Search for the cell housing the specified text and yield its (x, y) center coordinate. 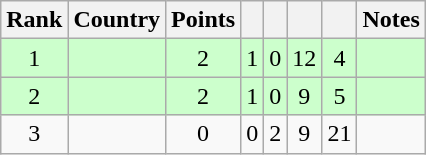
3 (34, 134)
Rank (34, 20)
Country (117, 20)
Notes (391, 20)
4 (340, 58)
21 (340, 134)
5 (340, 96)
Points (204, 20)
12 (304, 58)
